Capture the cell that displays the provided text and extract its (x, y) central coordinate. 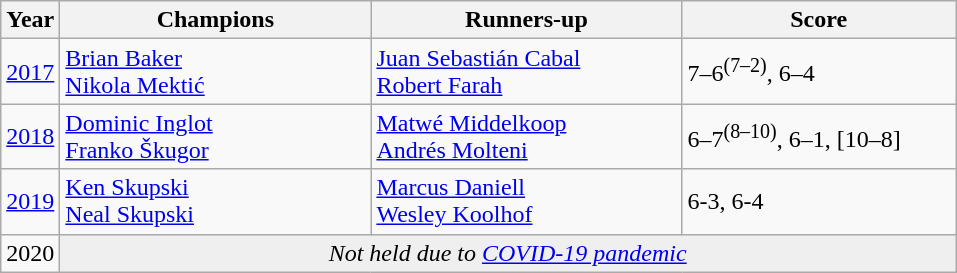
2018 (30, 136)
Score (819, 20)
2019 (30, 202)
7–6(7–2), 6–4 (819, 72)
Champions (216, 20)
Juan Sebastián Cabal Robert Farah (526, 72)
Ken Skupski Neal Skupski (216, 202)
Marcus Daniell Wesley Koolhof (526, 202)
2017 (30, 72)
Year (30, 20)
6-3, 6-4 (819, 202)
2020 (30, 253)
Dominic Inglot Franko Škugor (216, 136)
Matwé Middelkoop Andrés Molteni (526, 136)
6–7(8–10), 6–1, [10–8] (819, 136)
Brian Baker Nikola Mektić (216, 72)
Not held due to COVID-19 pandemic (508, 253)
Runners-up (526, 20)
